Detect which cell encompasses the target text, then output its [x, y] center coordinate. 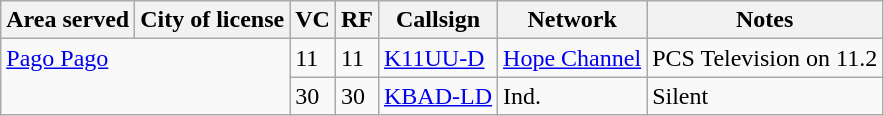
City of license [212, 20]
PCS Television on 11.2 [765, 58]
Callsign [438, 20]
Hope Channel [572, 58]
K11UU-D [438, 58]
KBAD-LD [438, 96]
Ind. [572, 96]
Notes [765, 20]
Network [572, 20]
VC [313, 20]
Area served [68, 20]
Pago Pago [146, 77]
RF [356, 20]
Silent [765, 96]
